Locate the cell with the specified text and output its [x, y] center coordinate. 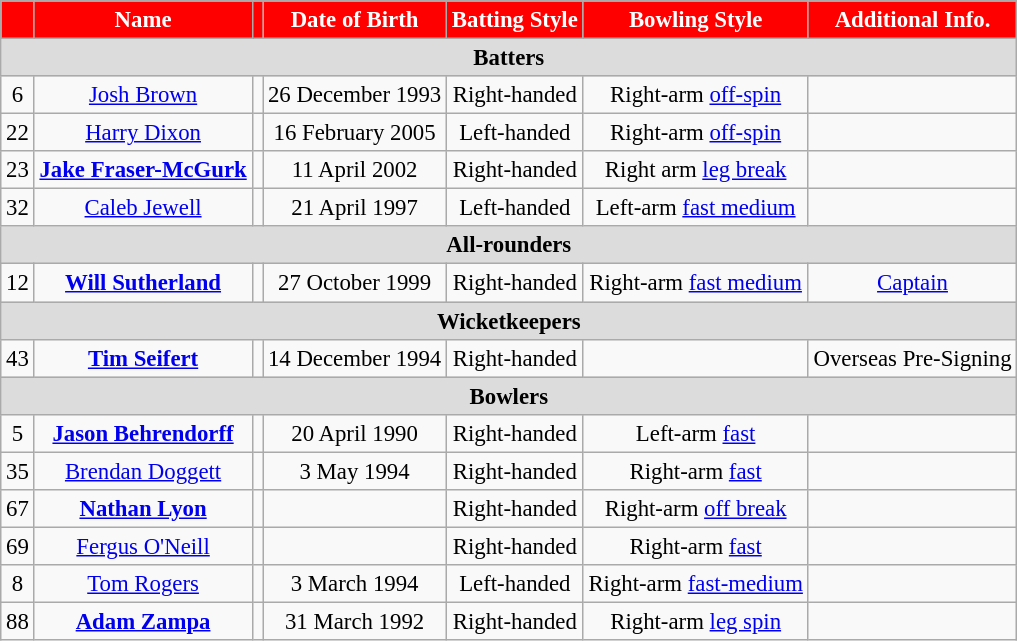
Date of Birth [355, 20]
Batters [509, 58]
Overseas Pre-Signing [912, 358]
20 April 1990 [355, 433]
27 October 1999 [355, 283]
6 [18, 95]
Wicketkeepers [509, 321]
67 [18, 509]
Jake Fraser-McGurk [143, 170]
Captain [912, 283]
16 February 2005 [355, 133]
88 [18, 621]
Left-arm fast [696, 433]
Jason Behrendorff [143, 433]
Brendan Doggett [143, 471]
32 [18, 208]
Caleb Jewell [143, 208]
12 [18, 283]
21 April 1997 [355, 208]
Right-arm off break [696, 509]
11 April 2002 [355, 170]
All-rounders [509, 245]
3 May 1994 [355, 471]
Additional Info. [912, 20]
Bowlers [509, 396]
Left-arm fast medium [696, 208]
Tim Seifert [143, 358]
31 March 1992 [355, 621]
Josh Brown [143, 95]
Tom Rogers [143, 584]
Fergus O'Neill [143, 546]
14 December 1994 [355, 358]
3 March 1994 [355, 584]
Nathan Lyon [143, 509]
Right-arm fast-medium [696, 584]
Harry Dixon [143, 133]
35 [18, 471]
23 [18, 170]
69 [18, 546]
Will Sutherland [143, 283]
Batting Style [516, 20]
5 [18, 433]
Bowling Style [696, 20]
26 December 1993 [355, 95]
22 [18, 133]
Right-arm leg spin [696, 621]
43 [18, 358]
Name [143, 20]
Right arm leg break [696, 170]
Adam Zampa [143, 621]
8 [18, 584]
Right-arm fast medium [696, 283]
